Output the [x, y] coordinate of the center of the cell containing the given text.  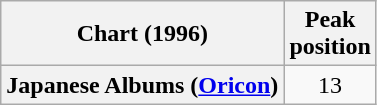
Chart (1996) [142, 34]
13 [330, 85]
Japanese Albums (Oricon) [142, 85]
Peak position [330, 34]
